Scan for the cell matching the given text and deliver its (X, Y) coordinate at center. 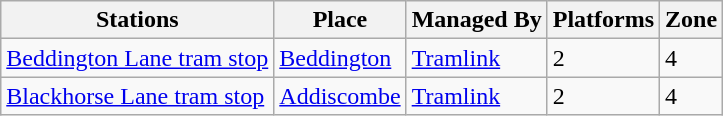
Beddington Lane tram stop (138, 58)
Managed By (476, 20)
Stations (138, 20)
Beddington (340, 58)
Place (340, 20)
Blackhorse Lane tram stop (138, 96)
Platforms (603, 20)
Zone (692, 20)
Addiscombe (340, 96)
